From the cell containing the given text, extract its center point as (X, Y) coordinate. 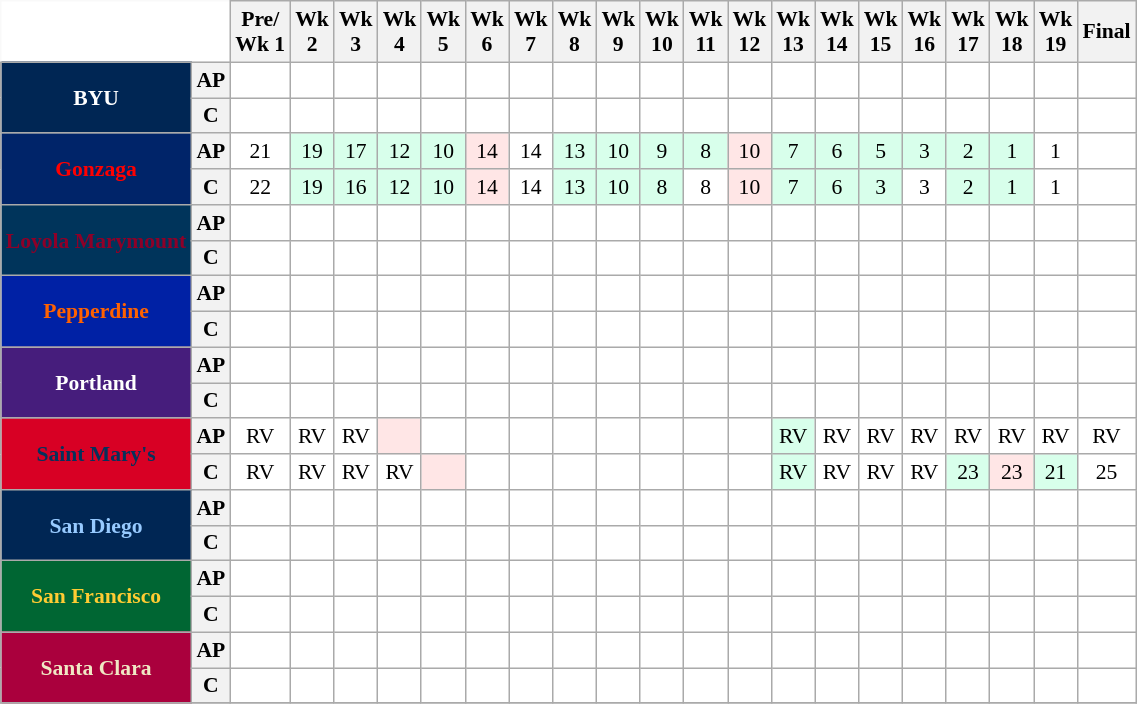
25 (1106, 472)
Wk8 (575, 32)
9 (662, 152)
Wk11 (706, 32)
Wk3 (356, 32)
Wk9 (618, 32)
Santa Clara (96, 668)
Wk4 (400, 32)
Wk12 (750, 32)
Wk14 (837, 32)
BYU (96, 98)
5 (881, 152)
Portland (96, 382)
Wk19 (1056, 32)
Wk18 (1012, 32)
Gonzaga (96, 170)
Wk10 (662, 32)
Wk6 (487, 32)
Pepperdine (96, 312)
Wk15 (881, 32)
Wk13 (793, 32)
Loyola Marymount (96, 240)
Wk5 (443, 32)
San Diego (96, 526)
San Francisco (96, 596)
Final (1106, 32)
Wk16 (924, 32)
17 (356, 152)
Saint Mary's (96, 454)
Wk7 (531, 32)
Wk17 (968, 32)
22 (260, 187)
Pre/Wk 1 (260, 32)
16 (356, 187)
Wk2 (312, 32)
